Capture the cell that displays the provided text and extract its (X, Y) central coordinate. 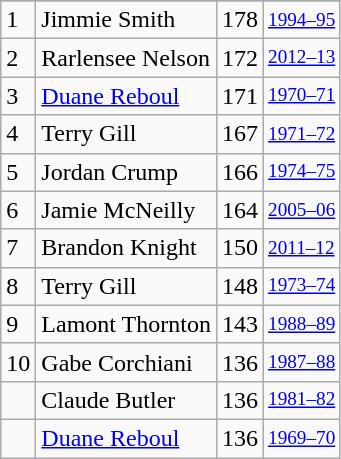
Jamie McNeilly (126, 210)
1 (18, 20)
167 (240, 134)
Jordan Crump (126, 172)
1969–70 (301, 438)
Lamont Thornton (126, 324)
1987–88 (301, 362)
9 (18, 324)
1994–95 (301, 20)
2005–06 (301, 210)
6 (18, 210)
Rarlensee Nelson (126, 58)
1974–75 (301, 172)
2011–12 (301, 248)
1973–74 (301, 286)
1971–72 (301, 134)
164 (240, 210)
5 (18, 172)
2012–13 (301, 58)
1970–71 (301, 96)
143 (240, 324)
172 (240, 58)
Brandon Knight (126, 248)
178 (240, 20)
148 (240, 286)
171 (240, 96)
Claude Butler (126, 400)
Gabe Corchiani (126, 362)
1988–89 (301, 324)
2 (18, 58)
150 (240, 248)
3 (18, 96)
8 (18, 286)
Jimmie Smith (126, 20)
7 (18, 248)
166 (240, 172)
10 (18, 362)
4 (18, 134)
1981–82 (301, 400)
